Provide the (x, y) coordinate of the cell's center where the given text is located.  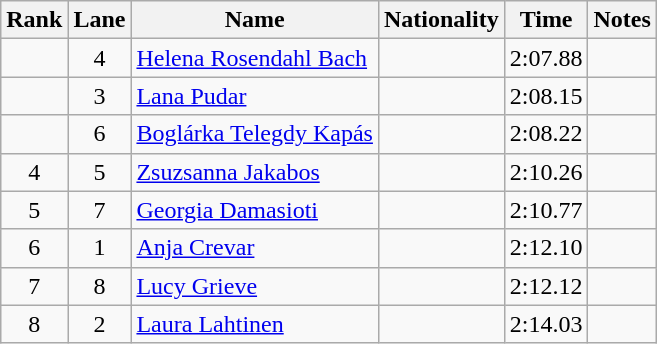
Georgia Damasioti (255, 210)
2:08.22 (546, 134)
2:08.15 (546, 96)
Rank (34, 20)
2:12.10 (546, 248)
Time (546, 20)
Laura Lahtinen (255, 324)
Notes (622, 20)
2:12.12 (546, 286)
Anja Crevar (255, 248)
Zsuzsanna Jakabos (255, 172)
1 (100, 248)
Boglárka Telegdy Kapás (255, 134)
Name (255, 20)
2:14.03 (546, 324)
Lane (100, 20)
Lana Pudar (255, 96)
2:07.88 (546, 58)
Helena Rosendahl Bach (255, 58)
2 (100, 324)
2:10.77 (546, 210)
2:10.26 (546, 172)
Lucy Grieve (255, 286)
3 (100, 96)
Nationality (441, 20)
